Locate the cell with the specified text and output its (X, Y) center coordinate. 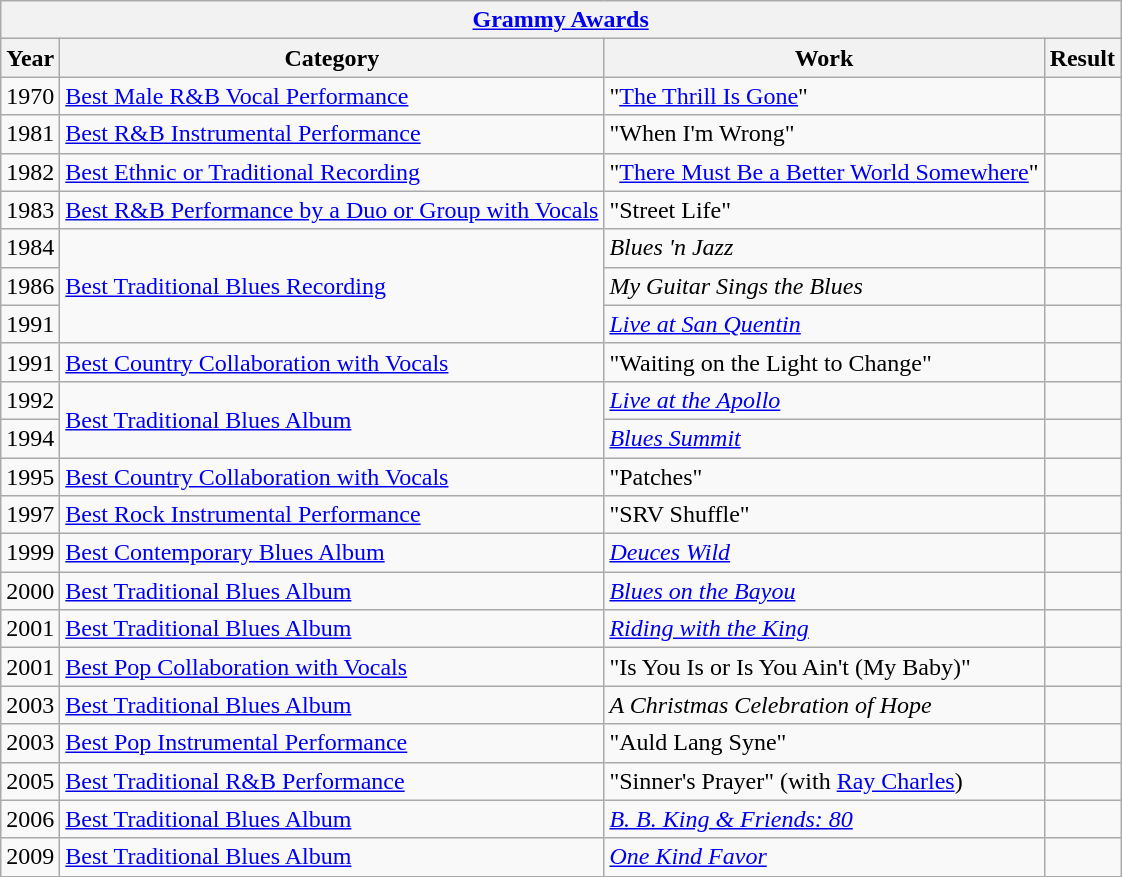
Live at San Quentin (824, 324)
Year (30, 58)
"SRV Shuffle" (824, 515)
1999 (30, 553)
1986 (30, 286)
Best R&B Performance by a Duo or Group with Vocals (332, 210)
A Christmas Celebration of Hope (824, 705)
Best Traditional Blues Recording (332, 286)
"Street Life" (824, 210)
Best Traditional R&B Performance (332, 781)
Best Contemporary Blues Album (332, 553)
"Sinner's Prayer" (with Ray Charles) (824, 781)
"There Must Be a Better World Somewhere" (824, 172)
1984 (30, 248)
1997 (30, 515)
2005 (30, 781)
Deuces Wild (824, 553)
2006 (30, 819)
Live at the Apollo (824, 400)
1981 (30, 134)
My Guitar Sings the Blues (824, 286)
Grammy Awards (561, 20)
1982 (30, 172)
Best R&B Instrumental Performance (332, 134)
2009 (30, 857)
"Auld Lang Syne" (824, 743)
One Kind Favor (824, 857)
Riding with the King (824, 629)
Blues 'n Jazz (824, 248)
Best Pop Instrumental Performance (332, 743)
1970 (30, 96)
"When I'm Wrong" (824, 134)
"The Thrill Is Gone" (824, 96)
B. B. King & Friends: 80 (824, 819)
"Waiting on the Light to Change" (824, 362)
1992 (30, 400)
1994 (30, 438)
Work (824, 58)
"Patches" (824, 477)
"Is You Is or Is You Ain't (My Baby)" (824, 667)
Blues Summit (824, 438)
1983 (30, 210)
Blues on the Bayou (824, 591)
2000 (30, 591)
Category (332, 58)
1995 (30, 477)
Result (1082, 58)
Best Ethnic or Traditional Recording (332, 172)
Best Pop Collaboration with Vocals (332, 667)
Best Male R&B Vocal Performance (332, 96)
Best Rock Instrumental Performance (332, 515)
